From the cell containing the given text, extract its center point as (X, Y) coordinate. 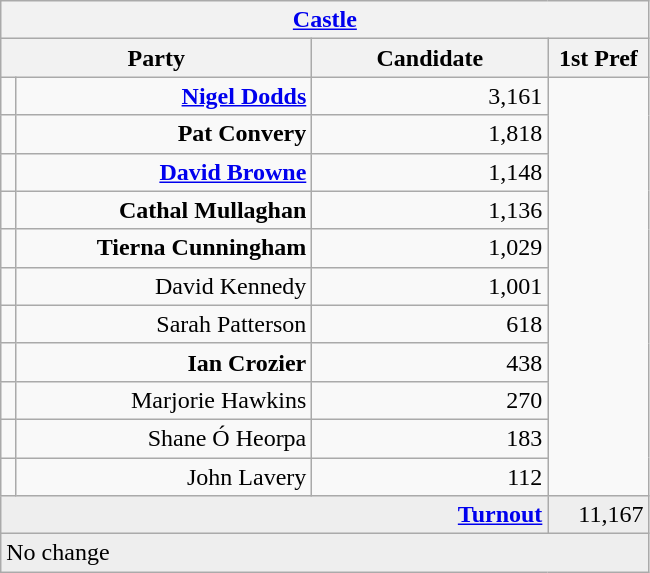
1,029 (430, 248)
Party (156, 58)
Nigel Dodds (164, 96)
618 (430, 324)
Ian Crozier (164, 362)
Shane Ó Heorpa (164, 438)
Pat Convery (164, 134)
3,161 (430, 96)
Candidate (430, 58)
1,136 (430, 210)
Sarah Patterson (164, 324)
No change (325, 553)
270 (430, 400)
1st Pref (598, 58)
John Lavery (164, 477)
David Kennedy (164, 286)
438 (430, 362)
112 (430, 477)
Tierna Cunningham (164, 248)
1,148 (430, 172)
Turnout (274, 515)
Castle (325, 20)
1,001 (430, 286)
11,167 (598, 515)
Marjorie Hawkins (164, 400)
Cathal Mullaghan (164, 210)
David Browne (164, 172)
183 (430, 438)
1,818 (430, 134)
